For the text-containing cell, return its midpoint in [x, y] coordinate format. 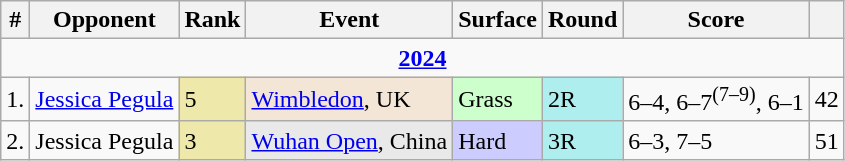
Grass [498, 100]
Opponent [104, 20]
Surface [498, 20]
2R [582, 100]
Hard [498, 140]
2. [16, 140]
# [16, 20]
5 [212, 100]
6–3, 7–5 [716, 140]
3R [582, 140]
1. [16, 100]
Wimbledon, UK [350, 100]
3 [212, 140]
6–4, 6–7(7–9), 6–1 [716, 100]
51 [826, 140]
Event [350, 20]
Wuhan Open, China [350, 140]
42 [826, 100]
Round [582, 20]
Score [716, 20]
Rank [212, 20]
2024 [423, 58]
